Return [x, y] of the center of cell containing provided text 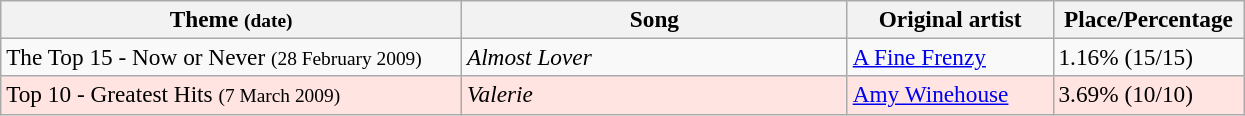
Place/Percentage [1148, 19]
A Fine Frenzy [950, 57]
Almost Lover [655, 57]
Valerie [655, 95]
3.69% (10/10) [1148, 95]
Theme (date) [232, 19]
Original artist [950, 19]
Amy Winehouse [950, 95]
Song [655, 19]
The Top 15 - Now or Never (28 February 2009) [232, 57]
1.16% (15/15) [1148, 57]
Top 10 - Greatest Hits (7 March 2009) [232, 95]
